Capture the cell that displays the provided text and extract its [X, Y] central coordinate. 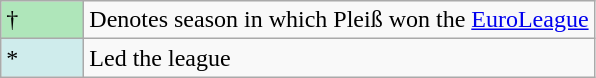
Denotes season in which Pleiß won the EuroLeague [339, 20]
Led the league [339, 58]
* [42, 58]
† [42, 20]
